Search for the cell housing the specified text and yield its [x, y] center coordinate. 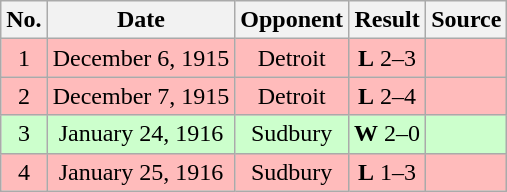
3 [24, 134]
December 7, 1915 [141, 96]
No. [24, 20]
4 [24, 172]
L 2–3 [388, 58]
January 24, 1916 [141, 134]
W 2–0 [388, 134]
January 25, 1916 [141, 172]
L 2–4 [388, 96]
Opponent [292, 20]
L 1–3 [388, 172]
Date [141, 20]
2 [24, 96]
Result [388, 20]
Source [466, 20]
December 6, 1915 [141, 58]
1 [24, 58]
